Identify which cell holds the provided text, then report its (X, Y) central coordinate. 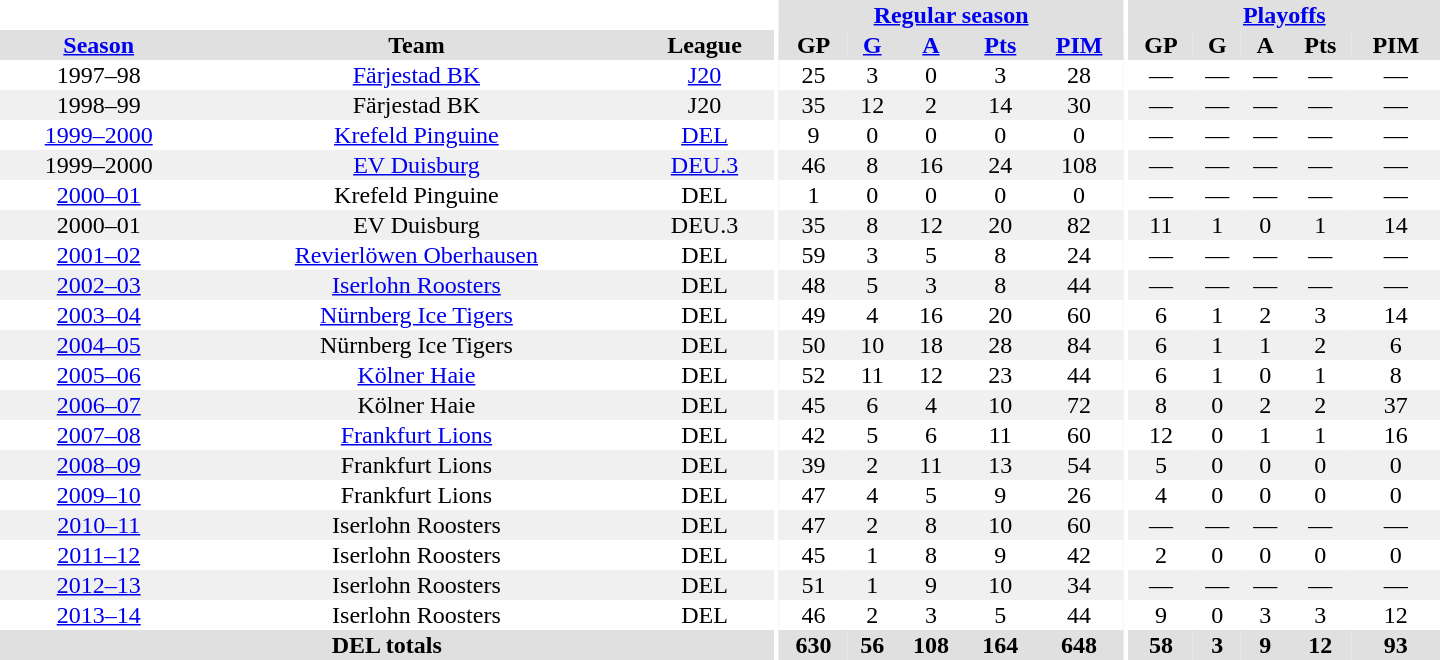
2013–14 (98, 615)
2005–06 (98, 375)
82 (1079, 225)
18 (930, 345)
164 (1000, 645)
51 (814, 585)
26 (1079, 495)
DEL totals (387, 645)
48 (814, 285)
2012–13 (98, 585)
84 (1079, 345)
52 (814, 375)
30 (1079, 105)
25 (814, 75)
Revierlöwen Oberhausen (416, 255)
2010–11 (98, 525)
630 (814, 645)
1998–99 (98, 105)
49 (814, 315)
2003–04 (98, 315)
58 (1162, 645)
Playoffs (1284, 15)
50 (814, 345)
39 (814, 465)
2011–12 (98, 555)
13 (1000, 465)
23 (1000, 375)
56 (872, 645)
37 (1396, 405)
2006–07 (98, 405)
34 (1079, 585)
Season (98, 45)
1997–98 (98, 75)
2007–08 (98, 435)
2009–10 (98, 495)
54 (1079, 465)
648 (1079, 645)
2002–03 (98, 285)
93 (1396, 645)
72 (1079, 405)
Regular season (951, 15)
2008–09 (98, 465)
League (704, 45)
59 (814, 255)
2001–02 (98, 255)
2004–05 (98, 345)
Team (416, 45)
